Locate the cell with the specified text and output its [x, y] center coordinate. 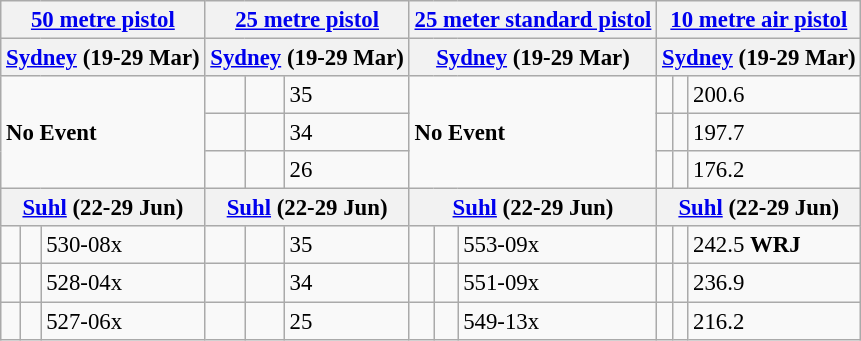
216.2 [774, 321]
527-06x [123, 321]
26 [346, 170]
25 [346, 321]
530-08x [123, 245]
242.5 WRJ [774, 245]
553-09x [558, 245]
50 metre pistol [103, 20]
197.7 [774, 133]
549-13x [558, 321]
25 meter standard pistol [532, 20]
551-09x [558, 283]
25 metre pistol [307, 20]
10 metre air pistol [759, 20]
176.2 [774, 170]
200.6 [774, 95]
236.9 [774, 283]
528-04x [123, 283]
